Detect which cell encompasses the target text, then output its [x, y] center coordinate. 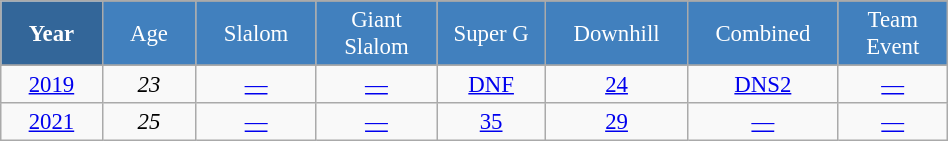
35 [492, 122]
2019 [52, 85]
Combined [762, 34]
Age [149, 34]
Super G [492, 34]
29 [617, 122]
25 [149, 122]
24 [617, 85]
GiantSlalom [376, 34]
Slalom [256, 34]
DNF [492, 85]
2021 [52, 122]
23 [149, 85]
Team Event [892, 34]
DNS2 [762, 85]
Downhill [617, 34]
Year [52, 34]
